Find where the given text appears and provide that cell's center as (x, y) coordinate. 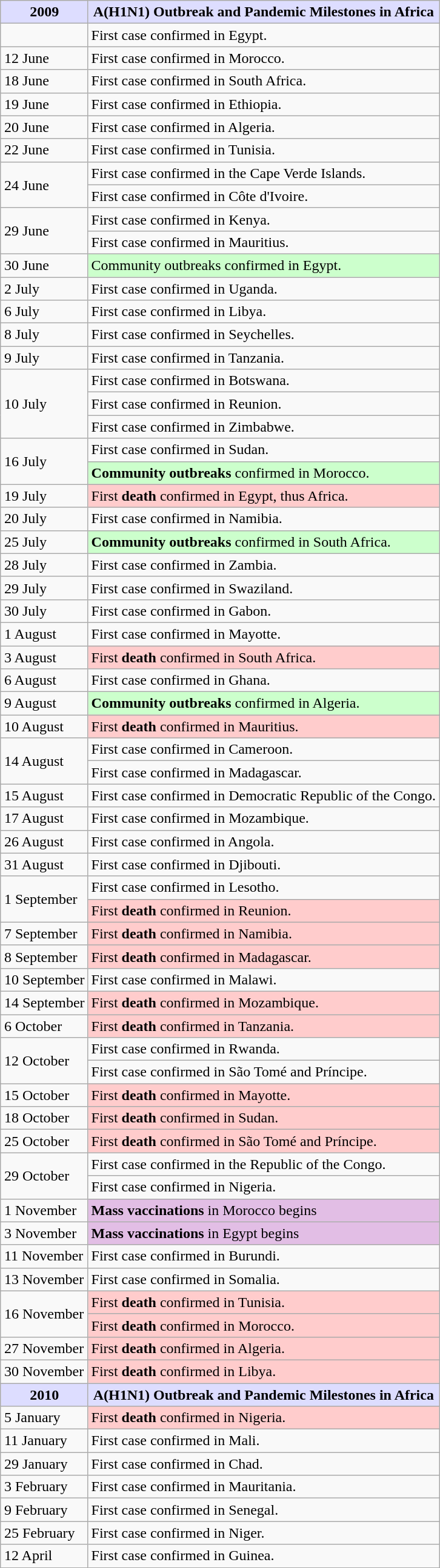
9 August (44, 703)
27 November (44, 1348)
First case confirmed in Reunion. (264, 404)
13 November (44, 1279)
19 July (44, 496)
18 June (44, 81)
30 June (44, 265)
3 February (44, 1487)
First case confirmed in Mozambique. (264, 819)
First case confirmed in Algeria. (264, 127)
First case confirmed in the Republic of the Congo. (264, 1164)
29 October (44, 1176)
First case confirmed in Côte d'Ivoire. (264, 196)
26 August (44, 842)
14 August (44, 761)
9 February (44, 1510)
First case confirmed in the Cape Verde Islands. (264, 173)
31 August (44, 865)
29 June (44, 231)
16 November (44, 1314)
5 January (44, 1418)
1 September (44, 899)
25 July (44, 542)
First death confirmed in Mayotte. (264, 1095)
First case confirmed in Zimbabwe. (264, 427)
10 September (44, 980)
First case confirmed in Egypt. (264, 35)
8 September (44, 957)
25 October (44, 1141)
3 August (44, 657)
First case confirmed in Mauritania. (264, 1487)
28 July (44, 565)
First case confirmed in Djibouti. (264, 865)
First case confirmed in Malawi. (264, 980)
25 February (44, 1533)
12 October (44, 1061)
First case confirmed in Seychelles. (264, 335)
First case confirmed in Niger. (264, 1533)
10 August (44, 726)
First case confirmed in Mauritius. (264, 242)
Community outbreaks confirmed in South Africa. (264, 542)
First case confirmed in Somalia. (264, 1279)
First case confirmed in Tunisia. (264, 150)
First case confirmed in Senegal. (264, 1510)
First death confirmed in Mozambique. (264, 1003)
7 September (44, 934)
30 July (44, 611)
First case confirmed in Angola. (264, 842)
First case confirmed in Democratic Republic of the Congo. (264, 796)
11 January (44, 1441)
First case confirmed in Burundi. (264, 1256)
First case confirmed in Morocco. (264, 58)
2 July (44, 289)
10 July (44, 404)
Community outbreaks confirmed in Algeria. (264, 703)
16 July (44, 461)
First death confirmed in Morocco. (264, 1325)
First case confirmed in Botswana. (264, 381)
6 August (44, 680)
First case confirmed in Uganda. (264, 289)
First case confirmed in Ethiopia. (264, 104)
First case confirmed in Chad. (264, 1464)
First case confirmed in Cameroon. (264, 749)
First death confirmed in Tunisia. (264, 1302)
First case confirmed in Gabon. (264, 611)
20 July (44, 519)
First death confirmed in Tanzania. (264, 1026)
11 November (44, 1256)
First death confirmed in Namibia. (264, 934)
First death confirmed in Reunion. (264, 911)
First death confirmed in Madagascar. (264, 957)
12 April (44, 1556)
First case confirmed in Swaziland. (264, 588)
First death confirmed in São Tomé and Príncipe. (264, 1141)
22 June (44, 150)
First case confirmed in Zambia. (264, 565)
First case confirmed in Guinea. (264, 1556)
19 June (44, 104)
First death confirmed in Libya. (264, 1371)
First case confirmed in Rwanda. (264, 1049)
First case confirmed in Lesotho. (264, 888)
First case confirmed in Mali. (264, 1441)
First case confirmed in Madagascar. (264, 772)
First case confirmed in Ghana. (264, 680)
24 June (44, 185)
First death confirmed in Mauritius. (264, 726)
6 July (44, 312)
Mass vaccinations in Egypt begins (264, 1233)
17 August (44, 819)
First case confirmed in São Tomé and Príncipe. (264, 1072)
First case confirmed in Namibia. (264, 519)
29 January (44, 1464)
2010 (44, 1394)
15 October (44, 1095)
2009 (44, 12)
8 July (44, 335)
Community outbreaks confirmed in Egypt. (264, 265)
First death confirmed in Nigeria. (264, 1418)
29 July (44, 588)
First case confirmed in Kenya. (264, 219)
First death confirmed in Sudan. (264, 1118)
First death confirmed in Egypt, thus Africa. (264, 496)
1 November (44, 1210)
6 October (44, 1026)
18 October (44, 1118)
Mass vaccinations in Morocco begins (264, 1210)
1 August (44, 634)
14 September (44, 1003)
Community outbreaks confirmed in Morocco. (264, 473)
First case confirmed in Nigeria. (264, 1187)
First case confirmed in Libya. (264, 312)
30 November (44, 1371)
First death confirmed in Algeria. (264, 1348)
15 August (44, 796)
20 June (44, 127)
9 July (44, 358)
First case confirmed in Sudan. (264, 450)
First death confirmed in South Africa. (264, 657)
First case confirmed in South Africa. (264, 81)
12 June (44, 58)
First case confirmed in Tanzania. (264, 358)
3 November (44, 1233)
First case confirmed in Mayotte. (264, 634)
